Detect which cell encompasses the target text, then output its (X, Y) center coordinate. 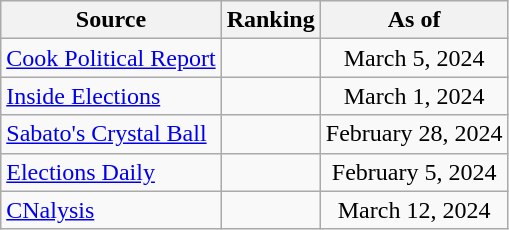
As of (414, 20)
Source (111, 20)
Inside Elections (111, 96)
Elections Daily (111, 172)
Cook Political Report (111, 58)
February 28, 2024 (414, 134)
Ranking (270, 20)
March 1, 2024 (414, 96)
CNalysis (111, 210)
March 12, 2024 (414, 210)
Sabato's Crystal Ball (111, 134)
February 5, 2024 (414, 172)
March 5, 2024 (414, 58)
